Return [x, y] of the center of cell containing provided text 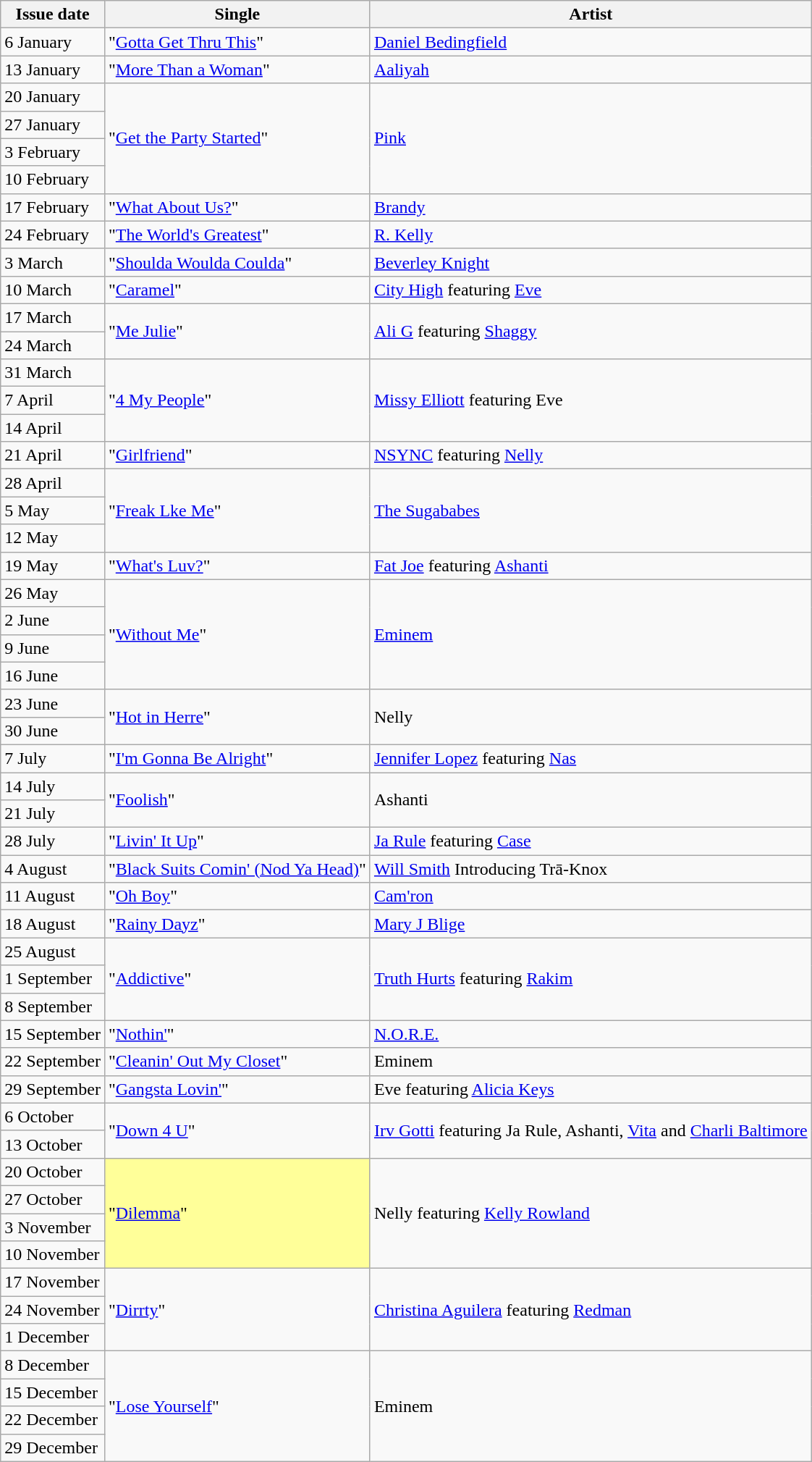
3 February [53, 152]
NSYNC featuring Nelly [591, 455]
31 March [53, 373]
"Hot in Herre" [237, 717]
Single [237, 14]
17 March [53, 317]
"Addictive" [237, 979]
"Without Me" [237, 634]
"What About Us?" [237, 207]
5 May [53, 511]
Ali G featuring Shaggy [591, 331]
City High featuring Eve [591, 290]
"Cleanin' Out My Closet" [237, 1062]
24 November [53, 1310]
Irv Gotti featuring Ja Rule, Ashanti, Vita and Charli Baltimore [591, 1130]
"What's Luv?" [237, 566]
14 April [53, 428]
2 June [53, 621]
27 January [53, 125]
1 December [53, 1337]
10 November [53, 1255]
Artist [591, 14]
"Gotta Get Thru This" [237, 42]
30 June [53, 731]
17 February [53, 207]
R. Kelly [591, 235]
"Livin' It Up" [237, 841]
"4 My People" [237, 400]
24 February [53, 235]
19 May [53, 566]
Aaliyah [591, 70]
27 October [53, 1199]
The Sugababes [591, 511]
Nelly [591, 717]
Jennifer Lopez featuring Nas [591, 758]
15 September [53, 1034]
"Caramel" [237, 290]
"The World's Greatest" [237, 235]
21 July [53, 814]
"Lose Yourself" [237, 1406]
"More Than a Woman" [237, 70]
12 May [53, 538]
Nelly featuring Kelly Rowland [591, 1213]
N.O.R.E. [591, 1034]
13 January [53, 70]
16 June [53, 676]
10 February [53, 180]
Ja Rule featuring Case [591, 841]
Brandy [591, 207]
3 March [53, 262]
22 September [53, 1062]
4 August [53, 869]
7 April [53, 400]
3 November [53, 1227]
"Me Julie" [237, 331]
"Girlfriend" [237, 455]
"Shoulda Woulda Coulda" [237, 262]
Will Smith Introducing Trā-Knox [591, 869]
Ashanti [591, 799]
15 December [53, 1392]
Pink [591, 138]
8 December [53, 1365]
Daniel Bedingfield [591, 42]
6 October [53, 1117]
"Down 4 U" [237, 1130]
"Freak Lke Me" [237, 511]
Eve featuring Alicia Keys [591, 1089]
26 May [53, 593]
10 March [53, 290]
9 June [53, 648]
7 July [53, 758]
"Dilemma" [237, 1213]
21 April [53, 455]
"Foolish" [237, 799]
8 September [53, 1007]
28 April [53, 483]
Fat Joe featuring Ashanti [591, 566]
Issue date [53, 14]
Mary J Blige [591, 924]
1 September [53, 979]
29 September [53, 1089]
29 December [53, 1448]
20 October [53, 1172]
"Nothin'" [237, 1034]
11 August [53, 896]
18 August [53, 924]
Missy Elliott featuring Eve [591, 400]
"Black Suits Comin' (Nod Ya Head)" [237, 869]
24 March [53, 345]
13 October [53, 1144]
Christina Aguilera featuring Redman [591, 1310]
17 November [53, 1282]
Truth Hurts featuring Rakim [591, 979]
Cam'ron [591, 896]
6 January [53, 42]
28 July [53, 841]
22 December [53, 1420]
"Dirrty" [237, 1310]
25 August [53, 951]
23 June [53, 703]
"I'm Gonna Be Alright" [237, 758]
"Rainy Dayz" [237, 924]
14 July [53, 786]
"Get the Party Started" [237, 138]
Beverley Knight [591, 262]
"Oh Boy" [237, 896]
20 January [53, 97]
"Gangsta Lovin'" [237, 1089]
